Scan for the cell matching the given text and deliver its (x, y) coordinate at center. 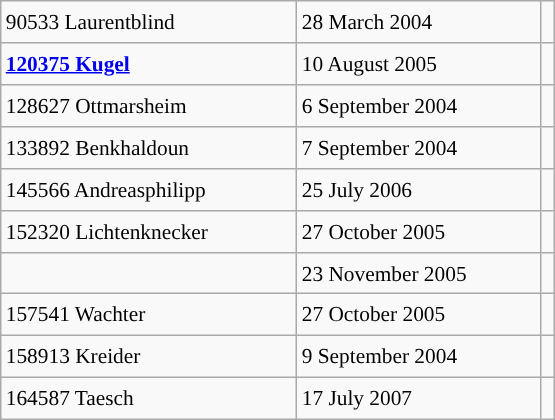
158913 Kreider (149, 357)
128627 Ottmarsheim (149, 106)
133892 Benkhaldoun (149, 148)
145566 Andreasphilipp (149, 189)
17 July 2007 (419, 399)
90533 Laurentblind (149, 22)
9 September 2004 (419, 357)
25 July 2006 (419, 189)
120375 Kugel (149, 64)
6 September 2004 (419, 106)
10 August 2005 (419, 64)
28 March 2004 (419, 22)
7 September 2004 (419, 148)
152320 Lichtenknecker (149, 231)
164587 Taesch (149, 399)
23 November 2005 (419, 273)
157541 Wachter (149, 315)
